Capture the cell that displays the provided text and extract its [x, y] central coordinate. 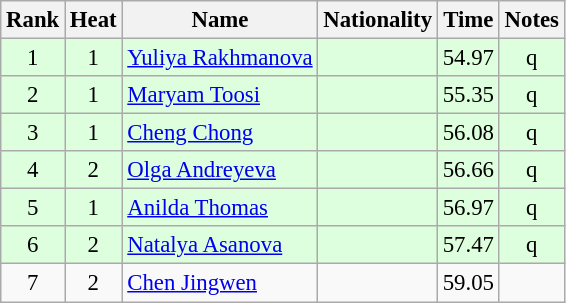
Cheng Chong [220, 133]
57.47 [468, 245]
6 [33, 245]
4 [33, 170]
Rank [33, 20]
59.05 [468, 283]
3 [33, 133]
Notes [532, 20]
Yuliya Rakhmanova [220, 58]
54.97 [468, 58]
Name [220, 20]
Maryam Toosi [220, 95]
55.35 [468, 95]
5 [33, 208]
56.97 [468, 208]
Anilda Thomas [220, 208]
Heat [94, 20]
Chen Jingwen [220, 283]
Natalya Asanova [220, 245]
Time [468, 20]
Nationality [378, 20]
56.08 [468, 133]
Olga Andreyeva [220, 170]
7 [33, 283]
56.66 [468, 170]
